Detect which cell encompasses the target text, then output its [x, y] center coordinate. 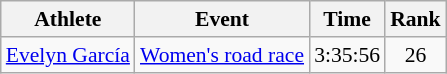
Event [222, 19]
3:35:56 [347, 55]
Evelyn García [68, 55]
Rank [416, 19]
Athlete [68, 19]
Time [347, 19]
26 [416, 55]
Women's road race [222, 55]
